Extract the [x, y] coordinate from the center of the cell holding the provided text.  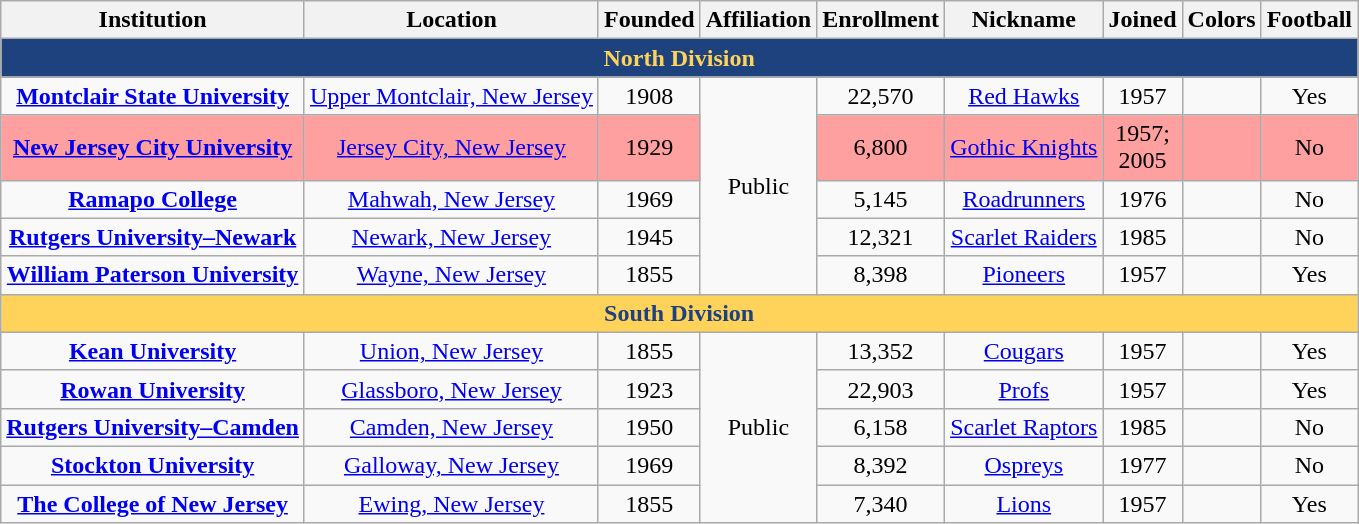
Rutgers University–Newark [153, 237]
Newark, New Jersey [451, 237]
1945 [649, 237]
1929 [649, 148]
1950 [649, 427]
North Division [680, 58]
Camden, New Jersey [451, 427]
Galloway, New Jersey [451, 465]
1976 [1142, 199]
1977 [1142, 465]
Profs [1024, 389]
Mahwah, New Jersey [451, 199]
6,158 [881, 427]
Montclair State University [153, 96]
Kean University [153, 351]
William Paterson University [153, 275]
Founded [649, 20]
Enrollment [881, 20]
Wayne, New Jersey [451, 275]
Glassboro, New Jersey [451, 389]
Cougars [1024, 351]
Rutgers University–Camden [153, 427]
8,392 [881, 465]
1908 [649, 96]
22,903 [881, 389]
Roadrunners [1024, 199]
Location [451, 20]
8,398 [881, 275]
13,352 [881, 351]
Colors [1222, 20]
7,340 [881, 503]
Institution [153, 20]
12,321 [881, 237]
5,145 [881, 199]
1923 [649, 389]
Rowan University [153, 389]
Ewing, New Jersey [451, 503]
Upper Montclair, New Jersey [451, 96]
Football [1309, 20]
Joined [1142, 20]
Ramapo College [153, 199]
Union, New Jersey [451, 351]
Scarlet Raptors [1024, 427]
South Division [680, 313]
The College of New Jersey [153, 503]
New Jersey City University [153, 148]
Affiliation [758, 20]
Ospreys [1024, 465]
Nickname [1024, 20]
6,800 [881, 148]
Scarlet Raiders [1024, 237]
22,570 [881, 96]
Lions [1024, 503]
Gothic Knights [1024, 148]
1957;2005 [1142, 148]
Jersey City, New Jersey [451, 148]
Red Hawks [1024, 96]
Pioneers [1024, 275]
Stockton University [153, 465]
